Extract the (X, Y) coordinate from the center of the cell holding the provided text.  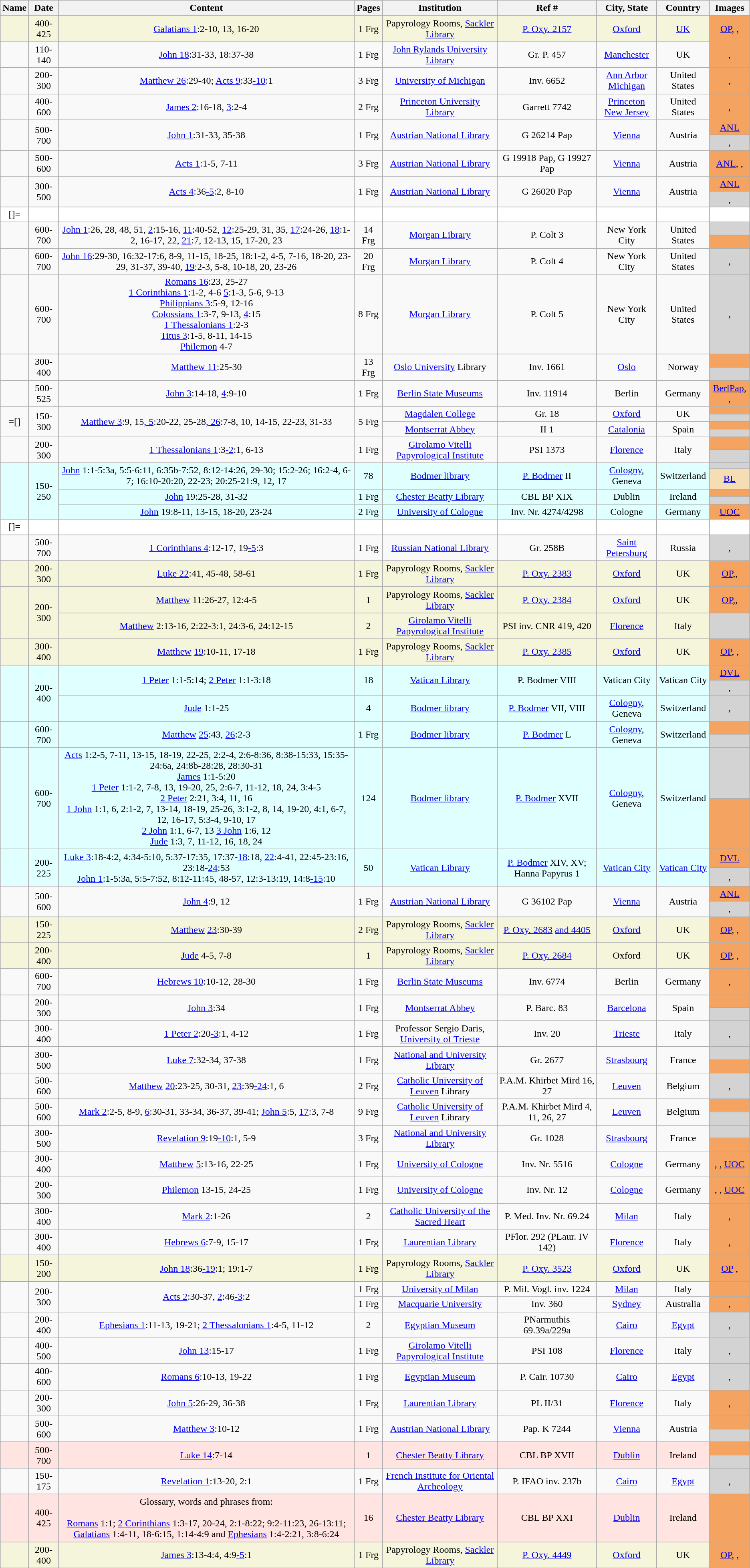
John 1:1-5:3a, 5:5-6:11, 6:35b-7:52, 8:12-14:26, 29-30; 15:2-26; 16:2-4, 6-7; 16:10-20:20, 22-23; 20:25-21:9, 12, 17 (206, 476)
P. Oxy. 2683 and 4405 (547, 930)
150-250 (44, 491)
PSI inv. CNR 419, 420 (547, 625)
Luke 14:7-14 (206, 1455)
Acts 2:30-37, 2:46-3:2 (206, 1297)
P. Bodmer VII, VIII (547, 709)
Matthew 2:13-16, 2:22-3:1, 24:3-6, 24:12-15 (206, 625)
P. Cair. 10730 (547, 1377)
5 Frg (369, 422)
P. Med. Inv. Nr. 69.24 (547, 1216)
John 3:34 (206, 1007)
Professor Sergio Daris, University of Trieste (440, 1034)
150-175 (44, 1481)
Inv. Nr. 12 (547, 1190)
City, State (627, 8)
Matthew 25:43, 26:2-3 (206, 734)
G 26020 Pap (547, 191)
Sydney (627, 1304)
Matthew 20:23-25, 30-31, 23:39-24:1, 6 (206, 1086)
P. Bodmer VIII (547, 680)
1 Corinthians 4:12-17, 19-5:3 (206, 548)
P. Colt 5 (547, 314)
Matthew 19:10-11, 17-18 (206, 652)
CBL BP XIX (547, 497)
78 (369, 476)
50 (369, 868)
Oslo University Library (440, 368)
=[] (14, 422)
Magdalen College (440, 414)
Name (14, 8)
University of Milan (440, 1289)
Pap. K 7244 (547, 1429)
Jude 4-5, 7-8 (206, 955)
John 18:31-33, 18:37-38 (206, 54)
Matthew 3:10-12 (206, 1429)
P. Colt 3 (547, 235)
16 (369, 1518)
G 19918 Pap, G 19927 Pap (547, 163)
Country (683, 8)
Garrett 7742 (547, 107)
Matthew 23:30-39 (206, 930)
Philemon 13-15, 24-25 (206, 1190)
John 19:25-28, 31-32 (206, 497)
Ephesians 1:11-13, 19-21; 2 Thessalonians 1:4-5, 11-12 (206, 1325)
P. IFAO inv. 237b (547, 1481)
Content (206, 8)
Australia (683, 1304)
Princeton University Library (440, 107)
II 1 (547, 429)
French Institute for Oriental Archeology (440, 1481)
110-140 (44, 54)
John 1:31-33, 35-38 (206, 135)
P. Oxy. 2157 (547, 29)
G 36102 Pap (547, 901)
124 (369, 798)
CBL BP XXI (547, 1518)
Catalonia (627, 429)
20 Frg (369, 261)
Romans 6:10-13, 19-22 (206, 1377)
Ann ArborMichigan (627, 81)
John 1:26, 28, 48, 51, 2:15-16, 11:40-52, 12:25-29, 31, 35, 17:24-26, 18:1-2, 16-17, 22, 21:7, 12-13, 15, 17-20, 23 (206, 235)
4 (369, 709)
150-200 (44, 1268)
Gr. 18 (547, 414)
Gr. 2677 (547, 1059)
1 Peter 1:1-5:14; 2 Peter 1:1-3:18 (206, 680)
John Rylands University Library (440, 54)
Revelation 9:19-10:1, 5-9 (206, 1138)
Acts 1:1-5, 7-11 (206, 163)
500-525 (44, 393)
Hebrews 6:7-9, 15-17 (206, 1242)
Mark 2:2-5, 8-9, 6:30-31, 33-34, 36-37, 39-41; John 5:5, 17:3, 7-8 (206, 1112)
Inv. 11914 (547, 393)
PrincetonNew Jersey (627, 107)
P. Oxy. 2383 (547, 573)
Revelation 1:13-20, 2:1 (206, 1481)
1 Peter 2:20-3:1, 4-12 (206, 1034)
UOC (730, 512)
PFlor. 292 (PLaur. IV 142) (547, 1242)
400-500 (44, 1351)
13 Frg (369, 368)
P. Mil. Vogl. inv. 1224 (547, 1289)
Date (44, 8)
Gr. 258B (547, 548)
150-225 (44, 930)
Russian National Library (440, 548)
ANL, , (730, 163)
John 18:36-19:1; 19:1-7 (206, 1268)
P. Oxy. 4449 (547, 1554)
8 Frg (369, 314)
P. Colt 4 (547, 261)
P. Oxy. 2684 (547, 955)
PSI 1373 (547, 450)
Barcelona (627, 1007)
9 Frg (369, 1112)
Matthew 26:29-40; Acts 9:33-10:1 (206, 81)
P.A.M. Khirbet Mird 4, 11, 26, 27 (547, 1112)
18 (369, 680)
G 26214 Pap (547, 135)
Inv. 1661 (547, 368)
1 Thessalonians 1:3-2:1, 6-13 (206, 450)
Gr. P. 457 (547, 54)
Matthew 11:26-27, 12:4-5 (206, 600)
P. Oxy. 3523 (547, 1268)
Inv. Nr. 4274/4298 (547, 512)
PL II/31 (547, 1403)
John 13:15-17 (206, 1351)
James 3:13-4:4, 4:9-5:1 (206, 1554)
Luke 22:41, 45-48, 58-61 (206, 573)
John 19:8-11, 13-15, 18-20, 23-24 (206, 512)
Matthew 3:9, 15, 5:20-22, 25-28, 26:7-8, 10, 14-15, 22-23, 31-33 (206, 422)
P. Bodmer II (547, 476)
Acts 4:36-5:2, 8-10 (206, 191)
Mark 2:1-26 (206, 1216)
P. Oxy. 2384 (547, 600)
John 5:26-29, 36-38 (206, 1403)
PNarmuthis 69.39a/229a (547, 1325)
Gr. 1028 (547, 1138)
Matthew 11:25-30 (206, 368)
Pages (369, 8)
Saint Petersburg (627, 548)
Institution (440, 8)
Inv. 20 (547, 1034)
Galatians 1:2-10, 13, 16-20 (206, 29)
200-225 (44, 868)
John 3:14-18, 4:9-10 (206, 393)
P. Bodmer XIV, XV; Hanna Papyrus 1 (547, 868)
Inv. Nr. 5516 (547, 1164)
P. Bodmer L (547, 734)
John 16:29-30, 16:32-17:6, 8-9, 11-15, 18-25, 18:1-2, 4-5, 7-16, 18-20, 23-29, 31-37, 39-40, 19:2-3, 5-8, 10-18, 20, 23-26 (206, 261)
P.A.M. Khirbet Mird 16, 27 (547, 1086)
Trieste (627, 1034)
P. Bodmer XVII (547, 798)
Images (730, 8)
Inv. 6774 (547, 982)
PSI 108 (547, 1351)
Inv. 6652 (547, 81)
P. Barc. 83 (547, 1007)
BerlPap, , (730, 393)
Luke 7:32-34, 37-38 (206, 1059)
James 2:16-18, 3:2-4 (206, 107)
Manchester (627, 54)
Ref # (547, 8)
University of Michigan (440, 81)
14 Frg (369, 235)
OP , (730, 1268)
Oslo (627, 368)
John 4:9, 12 (206, 901)
Jude 1:1-25 (206, 709)
Norway (683, 368)
150-300 (44, 422)
Hebrews 10:10-12, 28-30 (206, 982)
Macquarie University (440, 1304)
CBL BP XVII (547, 1455)
P. Oxy. 2385 (547, 652)
Catholic University of the Sacred Heart (440, 1216)
Matthew 5:13-16, 22-25 (206, 1164)
BL (730, 479)
Inv. 360 (547, 1304)
Russia (683, 548)
